Determine the [x, y] coordinate at the center of the cell enclosing the given text.  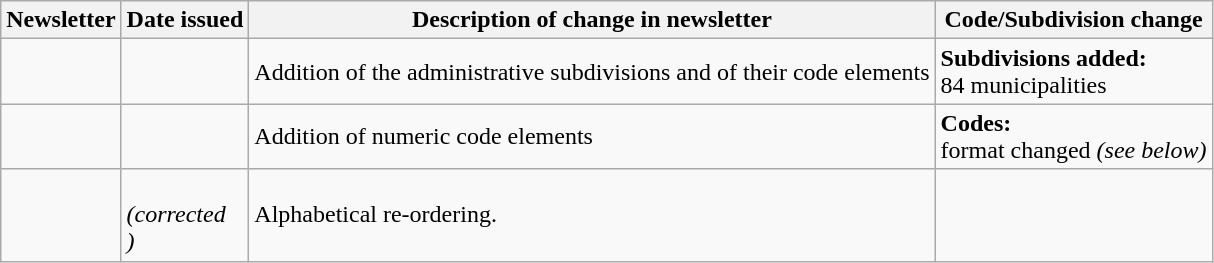
Alphabetical re-ordering. [592, 215]
Codes: format changed (see below) [1074, 136]
Date issued [185, 20]
Code/Subdivision change [1074, 20]
Addition of the administrative subdivisions and of their code elements [592, 72]
Description of change in newsletter [592, 20]
Newsletter [61, 20]
Subdivisions added: 84 municipalities [1074, 72]
Addition of numeric code elements [592, 136]
(corrected ) [185, 215]
